Locate the cell with the specified text and output its [x, y] center coordinate. 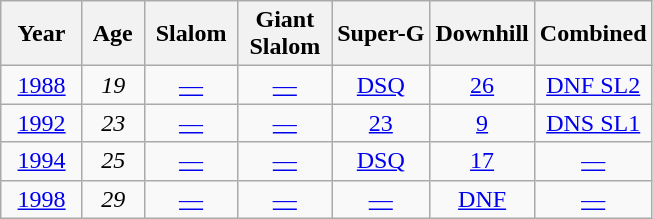
26 [482, 85]
DNF [482, 199]
17 [482, 161]
DNF SL2 [593, 85]
1998 [42, 199]
29 [113, 199]
25 [113, 161]
Age [113, 34]
1994 [42, 161]
Year [42, 34]
19 [113, 85]
1992 [42, 123]
Super-G [381, 34]
Downhill [482, 34]
Combined [593, 34]
1988 [42, 85]
Slalom [191, 34]
9 [482, 123]
DNS SL1 [593, 123]
Giant Slalom [285, 34]
